Return the [x, y] coordinate for the center point of the cell that contains the specified text.  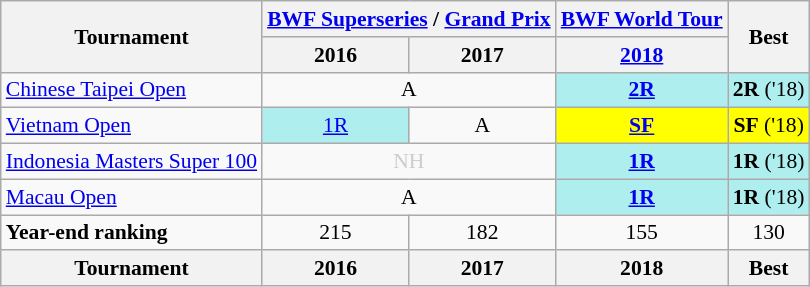
2R [642, 90]
Year-end ranking [132, 233]
BWF Superseries / Grand Prix [409, 19]
Indonesia Masters Super 100 [132, 162]
NH [409, 162]
Vietnam Open [132, 126]
215 [336, 233]
Chinese Taipei Open [132, 90]
130 [769, 233]
182 [482, 233]
SF [642, 126]
155 [642, 233]
BWF World Tour [642, 19]
2R ('18) [769, 90]
SF ('18) [769, 126]
Macau Open [132, 197]
